Capture the cell that displays the provided text and extract its [X, Y] central coordinate. 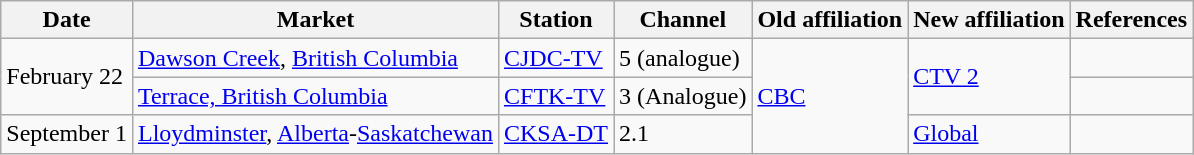
Lloydminster, Alberta-Saskatchewan [315, 134]
Market [315, 20]
Old affiliation [830, 20]
CTV 2 [989, 77]
CKSA-DT [556, 134]
September 1 [67, 134]
Dawson Creek, British Columbia [315, 58]
2.1 [683, 134]
CBC [830, 96]
Channel [683, 20]
5 (analogue) [683, 58]
New affiliation [989, 20]
February 22 [67, 77]
CFTK-TV [556, 96]
References [1132, 20]
Station [556, 20]
Terrace, British Columbia [315, 96]
CJDC-TV [556, 58]
Date [67, 20]
3 (Analogue) [683, 96]
Global [989, 134]
